Find where the given text appears and provide that cell's center as [x, y] coordinate. 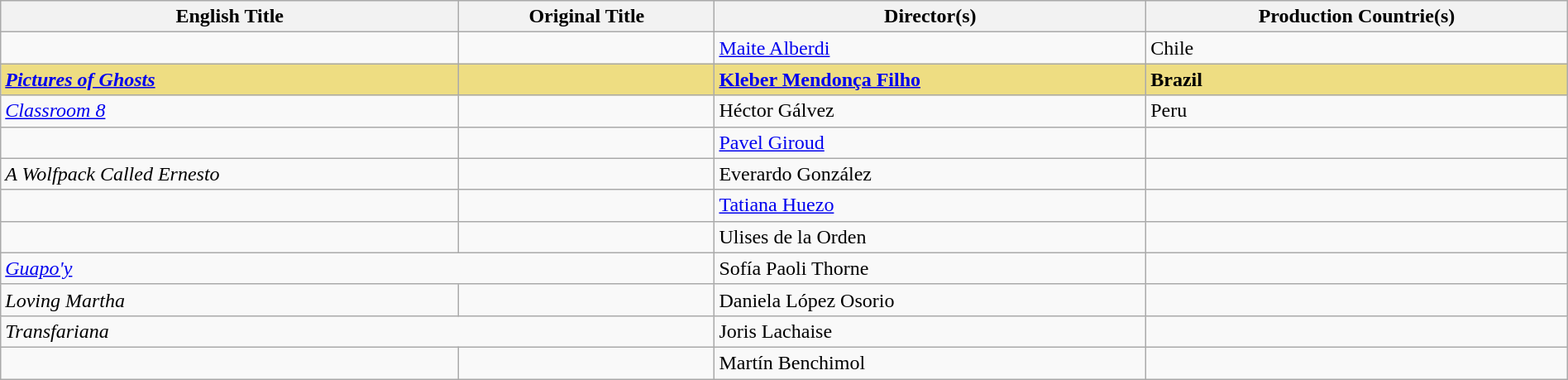
Classroom 8 [230, 111]
Production Countrie(s) [1357, 17]
English Title [230, 17]
Director(s) [930, 17]
Daniela López Osorio [930, 300]
Peru [1357, 111]
Original Title [587, 17]
Pictures of Ghosts [230, 79]
Sofía Paoli Thorne [930, 268]
Maite Alberdi [930, 48]
Héctor Gálvez [930, 111]
Guapo'y [357, 268]
Everardo González [930, 174]
Transfariana [357, 331]
Pavel Giroud [930, 142]
Chile [1357, 48]
Tatiana Huezo [930, 205]
Kleber Mendonça Filho [930, 79]
Brazil [1357, 79]
Loving Martha [230, 300]
Ulises de la Orden [930, 237]
A Wolfpack Called Ernesto [230, 174]
Martín Benchimol [930, 363]
Joris Lachaise [930, 331]
